Output the [x, y] coordinate of the center of the cell containing the given text.  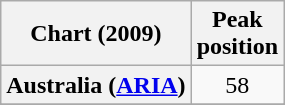
Chart (2009) [96, 34]
Australia (ARIA) [96, 85]
58 [237, 85]
Peakposition [237, 34]
